Extract the [x, y] coordinate from the center of the cell holding the provided text.  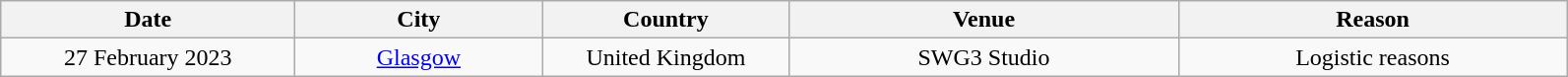
Logistic reasons [1372, 57]
27 February 2023 [148, 57]
Reason [1372, 20]
Venue [984, 20]
City [419, 20]
Country [665, 20]
Date [148, 20]
United Kingdom [665, 57]
Glasgow [419, 57]
SWG3 Studio [984, 57]
